Return the [X, Y] coordinate for the center point of the cell that contains the specified text.  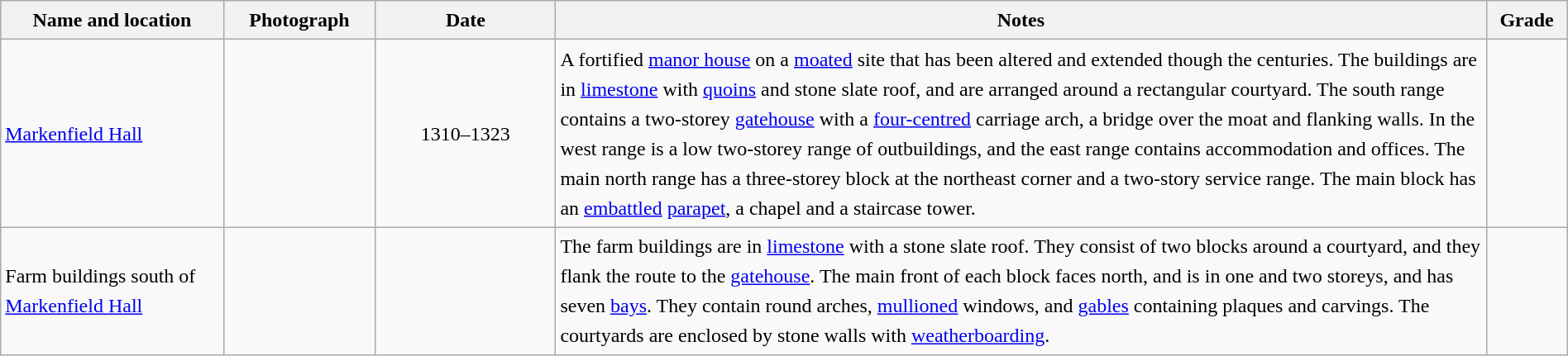
Markenfield Hall [112, 134]
Farm buildings south of Markenfield Hall [112, 291]
Grade [1527, 20]
Name and location [112, 20]
Date [466, 20]
Notes [1021, 20]
Photograph [299, 20]
1310–1323 [466, 134]
